Extract the (x, y) coordinate from the center of the cell holding the provided text.  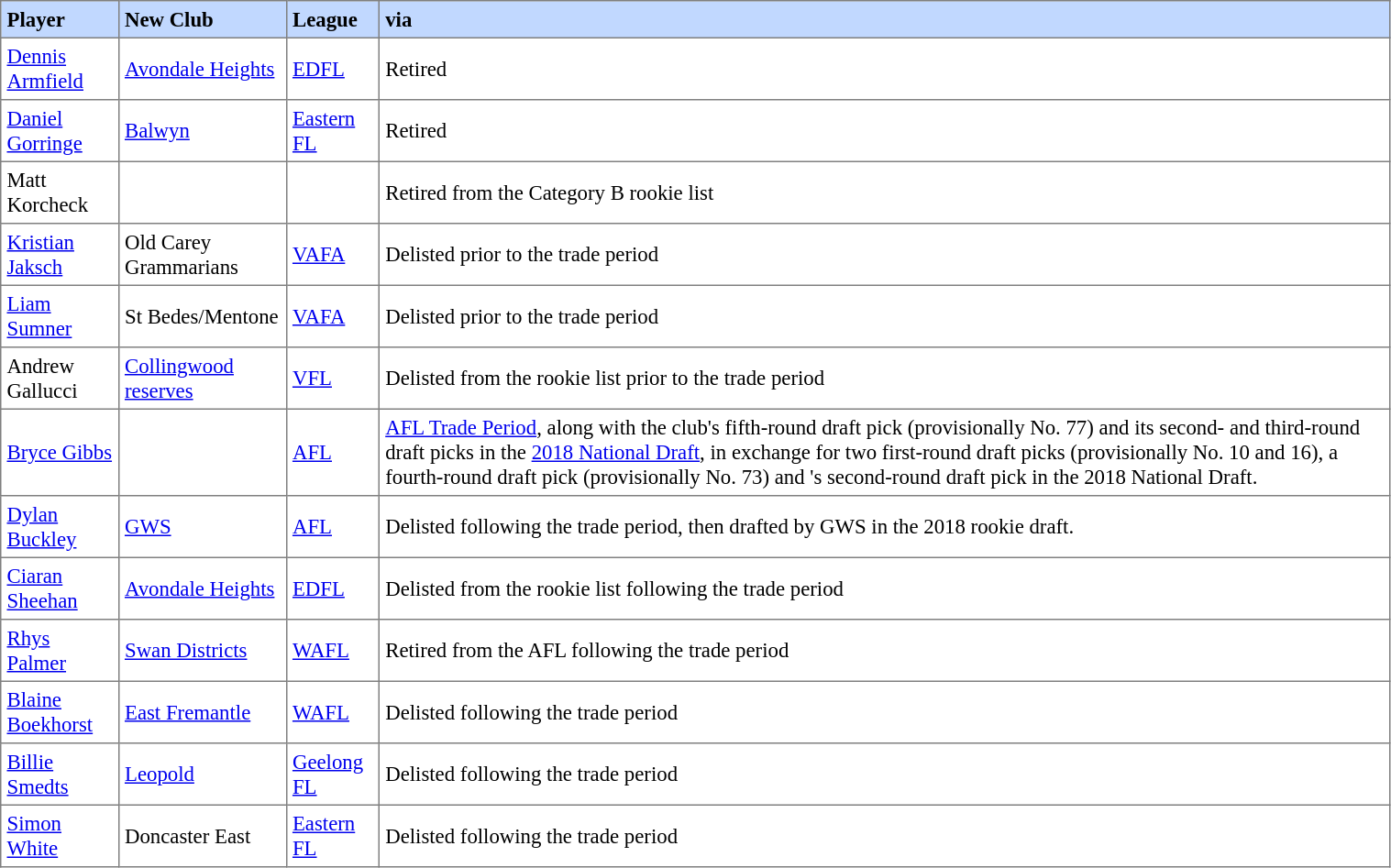
Collingwood reserves (202, 379)
Delisted from the rookie list prior to the trade period (884, 379)
League (332, 19)
GWS (202, 527)
New Club (202, 19)
via (884, 19)
Old Carey Grammarians (202, 255)
Swan Districts (202, 651)
VFL (332, 379)
East Fremantle (202, 712)
Dennis Armfield (60, 69)
Leopold (202, 775)
Bryce Gibbs (60, 452)
Simon White (60, 836)
Geelong FL (332, 775)
Liam Sumner (60, 316)
Balwyn (202, 131)
Ciaran Sheehan (60, 588)
Retired from the AFL following the trade period (884, 651)
Delisted following the trade period, then drafted by GWS in the 2018 rookie draft. (884, 527)
Matt Korcheck (60, 192)
Kristian Jaksch (60, 255)
Daniel Gorringe (60, 131)
Dylan Buckley (60, 527)
Rhys Palmer (60, 651)
Delisted from the rookie list following the trade period (884, 588)
Billie Smedts (60, 775)
Player (60, 19)
St Bedes/Mentone (202, 316)
Blaine Boekhorst (60, 712)
Doncaster East (202, 836)
Andrew Gallucci (60, 379)
Retired from the Category B rookie list (884, 192)
